Extract the (x, y) coordinate from the center of the cell holding the provided text.  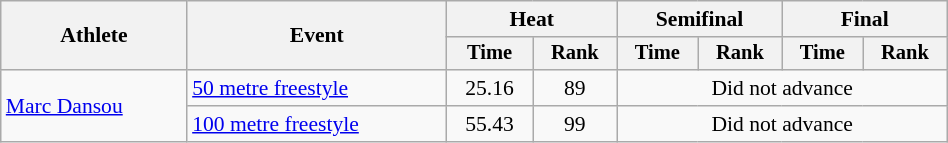
Marc Dansou (94, 106)
Heat (532, 19)
100 metre freestyle (316, 124)
25.16 (489, 88)
Final (864, 19)
99 (575, 124)
55.43 (489, 124)
Athlete (94, 36)
89 (575, 88)
Event (316, 36)
50 metre freestyle (316, 88)
Semifinal (700, 19)
